Determine the (x, y) coordinate at the center of the cell enclosing the given text.  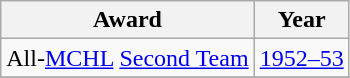
Award (128, 20)
All-MCHL Second Team (128, 58)
Year (302, 20)
1952–53 (302, 58)
